Detect which cell encompasses the target text, then output its [X, Y] center coordinate. 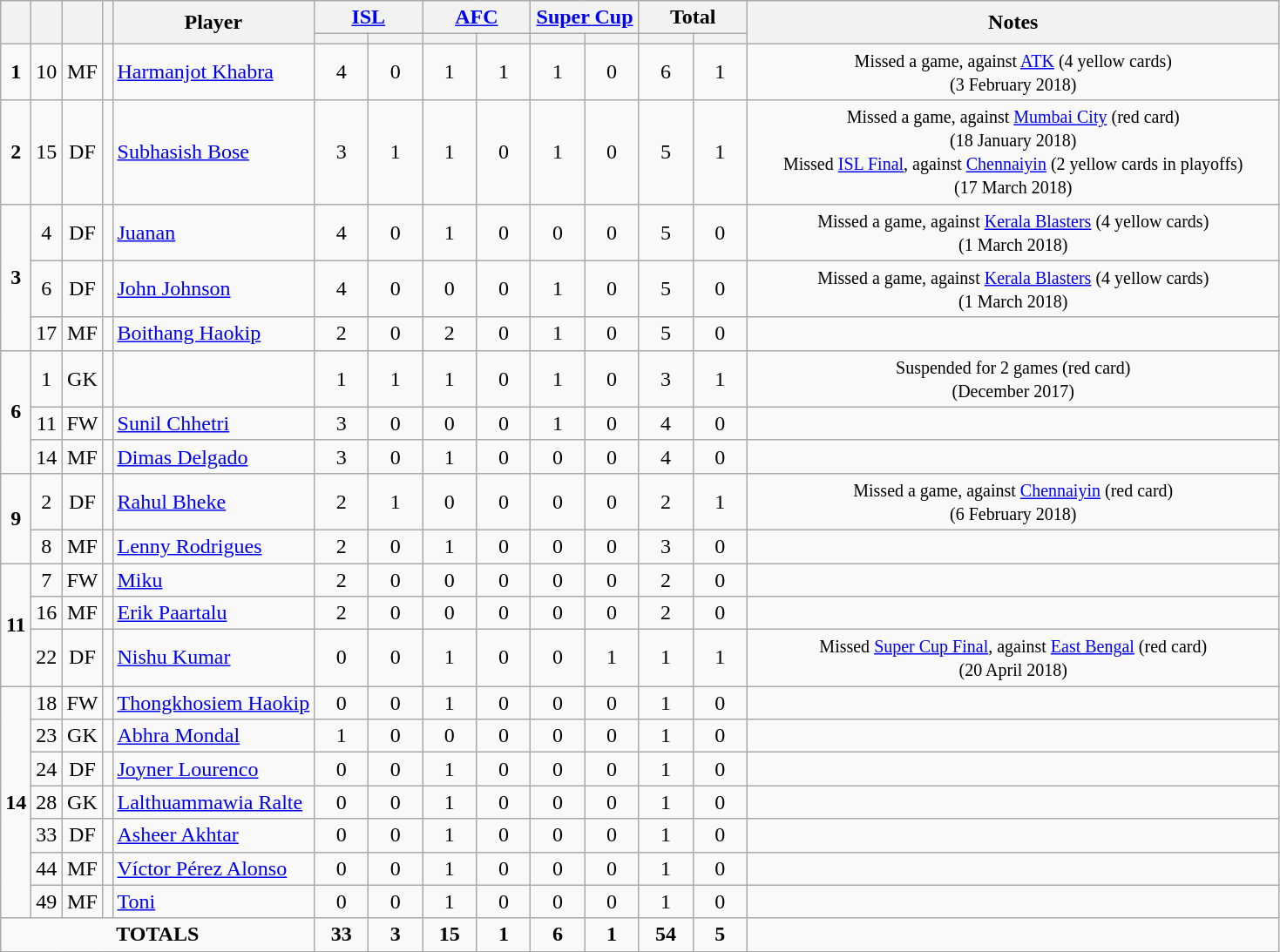
18 [47, 703]
Lenny Rodrigues [213, 546]
Erik Paartalu [213, 613]
8 [47, 546]
16 [47, 613]
9 [16, 517]
7 [47, 579]
Missed Super Cup Final, against East Bengal (red card)(20 April 2018) [1012, 658]
Missed a game, against ATK (4 yellow cards)(3 February 2018) [1012, 71]
Toni [213, 901]
23 [47, 736]
49 [47, 901]
Víctor Pérez Alonso [213, 868]
44 [47, 868]
TOTALS [158, 935]
Abhra Mondal [213, 736]
Joyner Lourenco [213, 769]
Missed a game, against Mumbai City (red card)(18 January 2018)Missed ISL Final, against Chennaiyin (2 yellow cards in playoffs)(17 March 2018) [1012, 152]
Super Cup [585, 17]
24 [47, 769]
Missed a game, against Chennaiyin (red card)(6 February 2018) [1012, 502]
Thongkhosiem Haokip [213, 703]
Asheer Akhtar [213, 835]
John Johnson [213, 289]
Lalthuammawia Ralte [213, 802]
54 [666, 935]
Total [693, 17]
Boithang Haokip [213, 334]
Notes [1012, 23]
28 [47, 802]
22 [47, 658]
Harmanjot Khabra [213, 71]
Suspended for 2 games (red card)(December 2017) [1012, 378]
Miku [213, 579]
Subhasish Bose [213, 152]
Dimas Delgado [213, 456]
Nishu Kumar [213, 658]
Sunil Chhetri [213, 423]
ISL [369, 17]
Player [213, 23]
Rahul Bheke [213, 502]
10 [47, 71]
Juanan [213, 232]
17 [47, 334]
AFC [477, 17]
